Capture the cell that displays the provided text and extract its [X, Y] central coordinate. 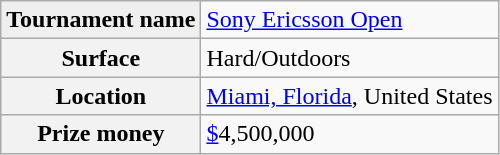
$4,500,000 [350, 134]
Tournament name [101, 20]
Surface [101, 58]
Sony Ericsson Open [350, 20]
Hard/Outdoors [350, 58]
Miami, Florida, United States [350, 96]
Prize money [101, 134]
Location [101, 96]
